Detect which cell encompasses the target text, then output its [x, y] center coordinate. 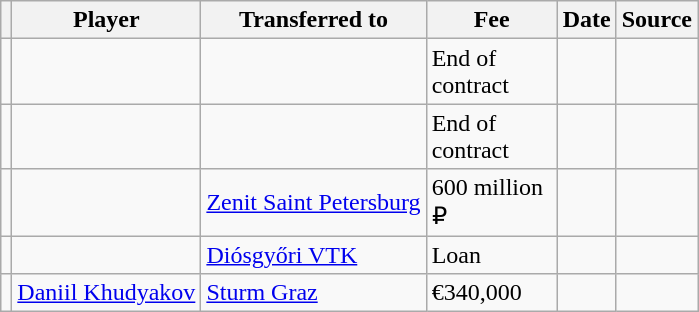
Zenit Saint Petersburg [314, 202]
Transferred to [314, 20]
Player [106, 20]
Date [586, 20]
Sturm Graz [314, 293]
Fee [492, 20]
Source [656, 20]
€340,000 [492, 293]
Daniil Khudyakov [106, 293]
Loan [492, 255]
Diósgyőri VTK [314, 255]
600 million ₽ [492, 202]
